From the cell containing the given text, extract its center point as (X, Y) coordinate. 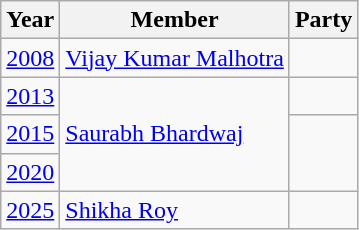
2013 (30, 96)
Saurabh Bhardwaj (175, 134)
Shikha Roy (175, 210)
2015 (30, 134)
Party (323, 20)
Vijay Kumar Malhotra (175, 58)
Member (175, 20)
Year (30, 20)
2025 (30, 210)
2008 (30, 58)
2020 (30, 172)
